Locate the cell with the specified text and output its [x, y] center coordinate. 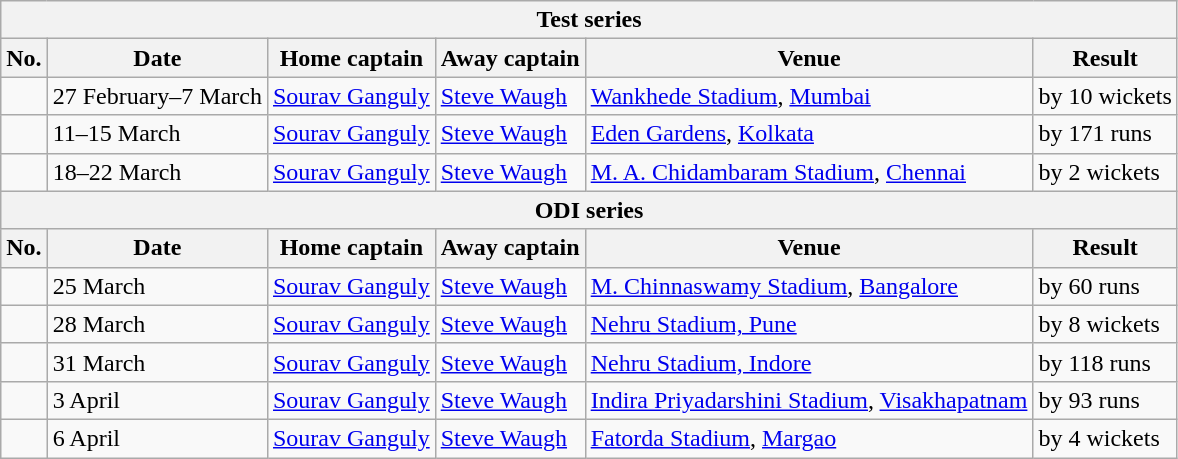
11–15 March [157, 134]
Wankhede Stadium, Mumbai [809, 96]
27 February–7 March [157, 96]
Indira Priyadarshini Stadium, Visakhapatnam [809, 400]
3 April [157, 400]
Nehru Stadium, Indore [809, 362]
28 March [157, 324]
Eden Gardens, Kolkata [809, 134]
6 April [157, 438]
by 4 wickets [1105, 438]
M. A. Chidambaram Stadium, Chennai [809, 172]
by 171 runs [1105, 134]
25 March [157, 286]
ODI series [590, 210]
M. Chinnaswamy Stadium, Bangalore [809, 286]
by 2 wickets [1105, 172]
Fatorda Stadium, Margao [809, 438]
18–22 March [157, 172]
by 60 runs [1105, 286]
by 8 wickets [1105, 324]
by 93 runs [1105, 400]
by 10 wickets [1105, 96]
31 March [157, 362]
by 118 runs [1105, 362]
Test series [590, 20]
Nehru Stadium, Pune [809, 324]
